Find where the given text appears and provide that cell's center as [x, y] coordinate. 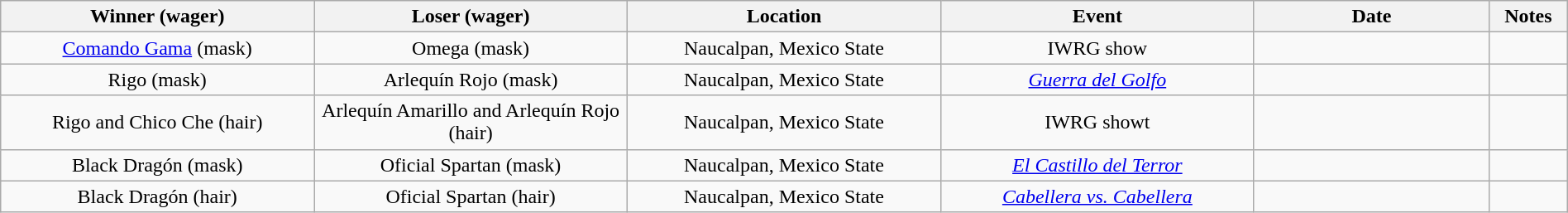
Rigo (mask) [157, 80]
Rigo and Chico Che (hair) [157, 123]
Cabellera vs. Cabellera [1097, 196]
Guerra del Golfo [1097, 80]
Arlequín Rojo (mask) [471, 80]
IWRG show [1097, 48]
Comando Gama (mask) [157, 48]
Black Dragón (mask) [157, 165]
Winner (wager) [157, 17]
El Castillo del Terror [1097, 165]
Event [1097, 17]
IWRG showt [1097, 123]
Arlequín Amarillo and Arlequín Rojo (hair) [471, 123]
Oficial Spartan (mask) [471, 165]
Loser (wager) [471, 17]
Date [1371, 17]
Omega (mask) [471, 48]
Black Dragón (hair) [157, 196]
Notes [1528, 17]
Oficial Spartan (hair) [471, 196]
Location [784, 17]
